Provide the (x, y) coordinate of the cell's center where the given text is located.  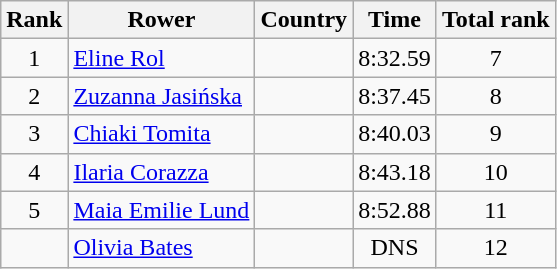
5 (34, 210)
10 (496, 172)
3 (34, 134)
Country (304, 20)
8:32.59 (395, 58)
Time (395, 20)
Chiaki Tomita (162, 134)
8:37.45 (395, 96)
Ilaria Corazza (162, 172)
4 (34, 172)
8:40.03 (395, 134)
9 (496, 134)
8:43.18 (395, 172)
Zuzanna Jasińska (162, 96)
Eline Rol (162, 58)
12 (496, 248)
DNS (395, 248)
8 (496, 96)
Olivia Bates (162, 248)
7 (496, 58)
2 (34, 96)
11 (496, 210)
8:52.88 (395, 210)
Maia Emilie Lund (162, 210)
1 (34, 58)
Total rank (496, 20)
Rower (162, 20)
Rank (34, 20)
